Output the (x, y) coordinate of the center of the cell containing the given text.  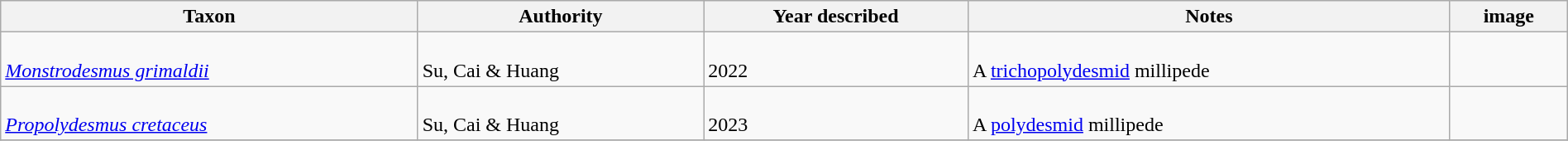
A polydesmid millipede (1209, 113)
Year described (836, 17)
Authority (561, 17)
Propolydesmus cretaceus (209, 113)
Monstrodesmus grimaldii (209, 60)
Notes (1209, 17)
Taxon (209, 17)
image (1508, 17)
2023 (836, 113)
2022 (836, 60)
A trichopolydesmid millipede (1209, 60)
